Output the (x, y) coordinate of the center of the cell containing the given text.  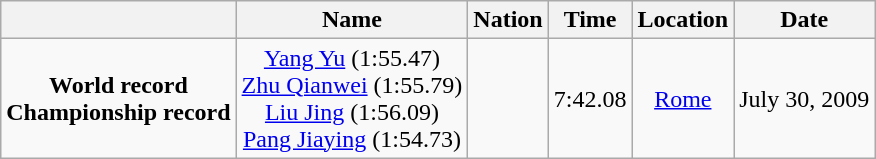
Nation (508, 20)
Date (804, 20)
7:42.08 (590, 98)
Rome (683, 98)
Time (590, 20)
World recordChampionship record (118, 98)
Location (683, 20)
Name (352, 20)
July 30, 2009 (804, 98)
Yang Yu (1:55.47)Zhu Qianwei (1:55.79)Liu Jing (1:56.09)Pang Jiaying (1:54.73) (352, 98)
